Locate the cell with the specified text and output its [X, Y] center coordinate. 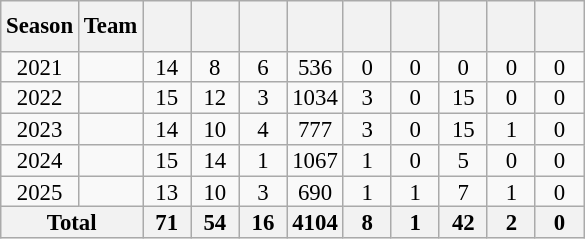
2023 [40, 130]
2 [511, 222]
71 [167, 222]
Total [72, 222]
1034 [315, 98]
Season [40, 26]
7 [463, 192]
Team [110, 26]
4104 [315, 222]
16 [263, 222]
2025 [40, 192]
54 [215, 222]
1067 [315, 160]
2021 [40, 66]
2022 [40, 98]
12 [215, 98]
777 [315, 130]
690 [315, 192]
5 [463, 160]
2024 [40, 160]
536 [315, 66]
42 [463, 222]
13 [167, 192]
4 [263, 130]
6 [263, 66]
